Capture the cell that displays the provided text and extract its (X, Y) central coordinate. 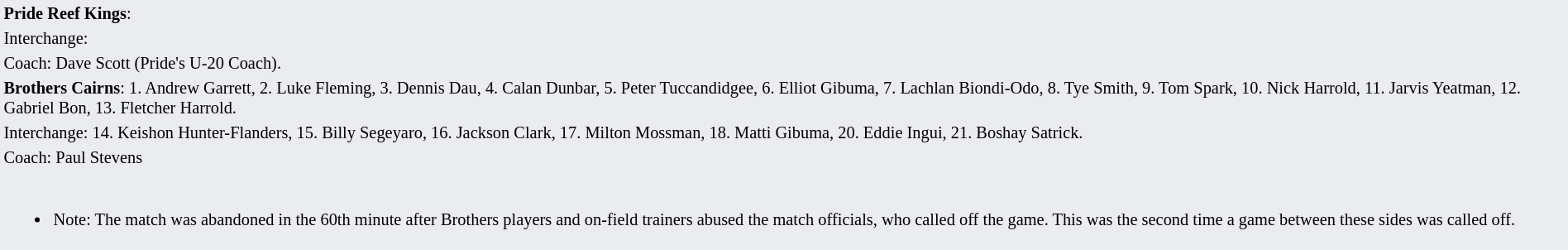
Pride Reef Kings: (784, 13)
Coach: Dave Scott (Pride's U-20 Coach). (784, 63)
Interchange: (784, 38)
Coach: Paul Stevens (784, 157)
